Find where the given text appears and provide that cell's center as (X, Y) coordinate. 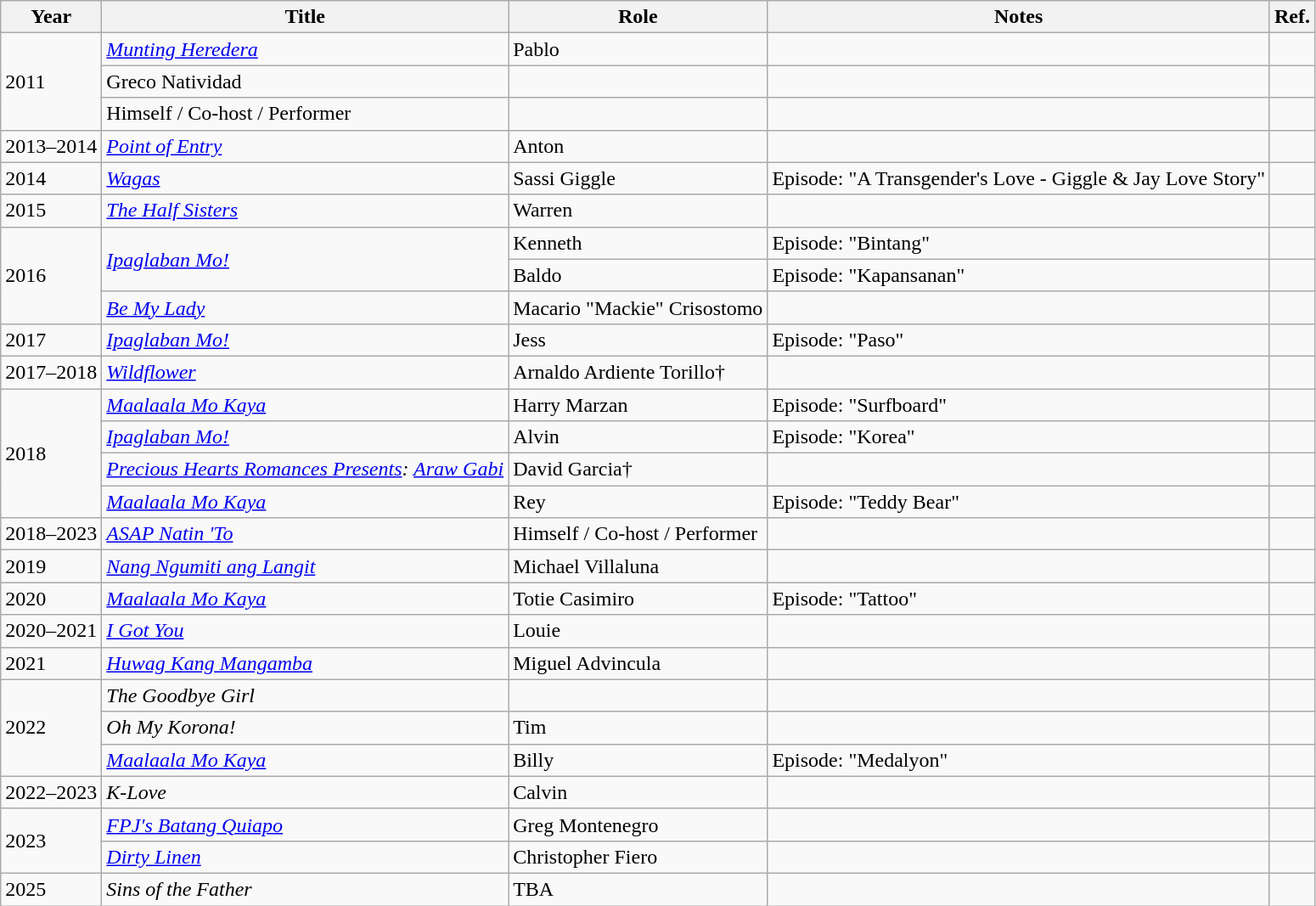
Episode: "Kapansanan" (1019, 275)
2013–2014 (51, 146)
2021 (51, 663)
ASAP Natin 'To (306, 534)
Huwag Kang Mangamba (306, 663)
2011 (51, 82)
K-Love (306, 792)
Dirty Linen (306, 857)
Be My Lady (306, 307)
Sins of the Father (306, 889)
Warren (638, 211)
Year (51, 17)
Greco Natividad (306, 82)
Tim (638, 728)
Episode: "Bintang" (1019, 243)
Miguel Advincula (638, 663)
Ref. (1292, 17)
Anton (638, 146)
Episode: "Surfboard" (1019, 405)
I Got You (306, 631)
Louie (638, 631)
Macario "Mackie" Crisostomo (638, 307)
Point of Entry (306, 146)
Wagas (306, 178)
2015 (51, 211)
Billy (638, 760)
Episode: "Tattoo" (1019, 599)
Harry Marzan (638, 405)
Notes (1019, 17)
Oh My Korona! (306, 728)
Munting Heredera (306, 49)
2022 (51, 728)
Kenneth (638, 243)
Christopher Fiero (638, 857)
Sassi Giggle (638, 178)
2014 (51, 178)
The Goodbye Girl (306, 695)
2025 (51, 889)
David Garcia† (638, 470)
Alvin (638, 437)
Arnaldo Ardiente Torillo† (638, 372)
Episode: "Paso" (1019, 340)
Greg Montenegro (638, 824)
2019 (51, 566)
FPJ's Batang Quiapo (306, 824)
2022–2023 (51, 792)
Episode: "Teddy Bear" (1019, 502)
Totie Casimiro (638, 599)
2020–2021 (51, 631)
Title (306, 17)
Calvin (638, 792)
2020 (51, 599)
2023 (51, 841)
Role (638, 17)
2017 (51, 340)
2016 (51, 275)
2018 (51, 453)
Episode: "Korea" (1019, 437)
Episode: "A Transgender's Love - Giggle & Jay Love Story" (1019, 178)
TBA (638, 889)
Pablo (638, 49)
2018–2023 (51, 534)
Jess (638, 340)
Episode: "Medalyon" (1019, 760)
The Half Sisters (306, 211)
Precious Hearts Romances Presents: Araw Gabi (306, 470)
Baldo (638, 275)
Nang Ngumiti ang Langit (306, 566)
Michael Villaluna (638, 566)
2017–2018 (51, 372)
Rey (638, 502)
Wildflower (306, 372)
